Output the [x, y] coordinate of the center of the cell containing the given text.  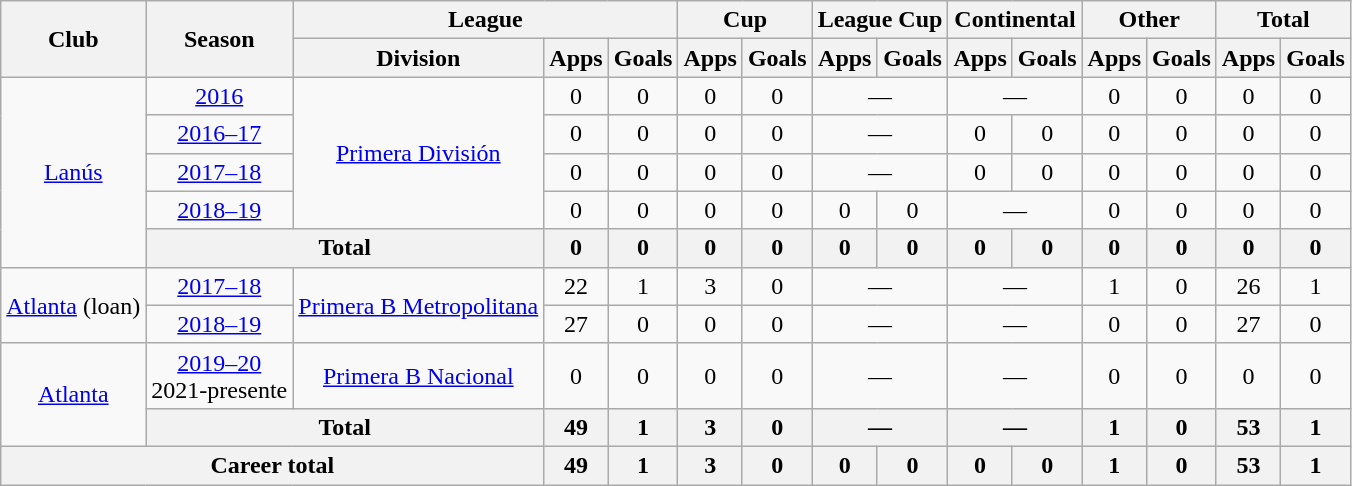
Season [220, 39]
Continental [1015, 20]
2016 [220, 96]
League [486, 20]
Cup [745, 20]
Primera División [418, 153]
2019–202021-presente [220, 376]
Primera B Nacional [418, 376]
22 [576, 286]
Atlanta [74, 394]
26 [1248, 286]
League Cup [880, 20]
Career total [272, 465]
Club [74, 39]
2016–17 [220, 134]
Division [418, 58]
Lanús [74, 172]
Primera B Metropolitana [418, 305]
Atlanta (loan) [74, 305]
Other [1149, 20]
